Identify which cell holds the provided text, then report its [X, Y] central coordinate. 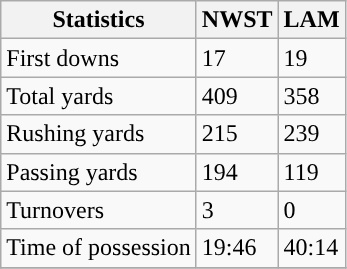
Passing yards [99, 172]
119 [312, 172]
3 [237, 210]
NWST [237, 20]
LAM [312, 20]
17 [237, 58]
194 [237, 172]
Time of possession [99, 248]
Rushing yards [99, 134]
19 [312, 58]
Statistics [99, 20]
409 [237, 96]
0 [312, 210]
19:46 [237, 248]
40:14 [312, 248]
358 [312, 96]
First downs [99, 58]
239 [312, 134]
215 [237, 134]
Total yards [99, 96]
Turnovers [99, 210]
